Find where the given text appears and provide that cell's center as [X, Y] coordinate. 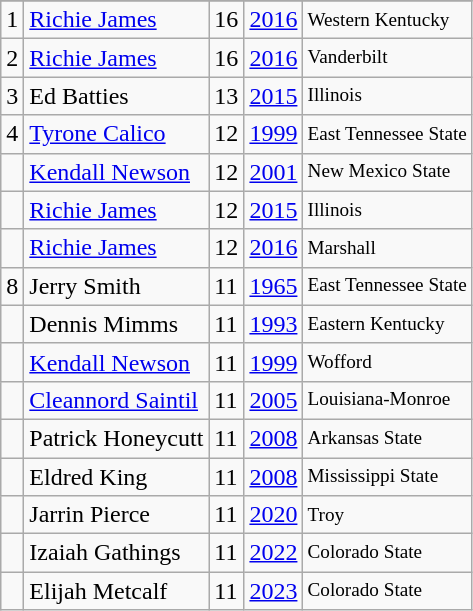
Jerry Smith [116, 286]
Marshall [387, 248]
New Mexico State [387, 172]
1 [12, 20]
Eastern Kentucky [387, 324]
Mississippi State [387, 477]
Elijah Metcalf [116, 591]
Wofford [387, 362]
Eldred King [116, 477]
Arkansas State [387, 438]
2023 [274, 591]
1965 [274, 286]
Dennis Mimms [116, 324]
Louisiana-Monroe [387, 400]
2020 [274, 515]
Ed Batties [116, 96]
Cleannord Saintil [116, 400]
Izaiah Gathings [116, 553]
Patrick Honeycutt [116, 438]
Tyrone Calico [116, 134]
13 [226, 96]
2022 [274, 553]
2001 [274, 172]
2 [12, 58]
3 [12, 96]
Western Kentucky [387, 20]
2005 [274, 400]
4 [12, 134]
Vanderbilt [387, 58]
8 [12, 286]
1993 [274, 324]
Troy [387, 515]
Jarrin Pierce [116, 515]
